Return the (X, Y) coordinate for the center point of the cell that contains the specified text.  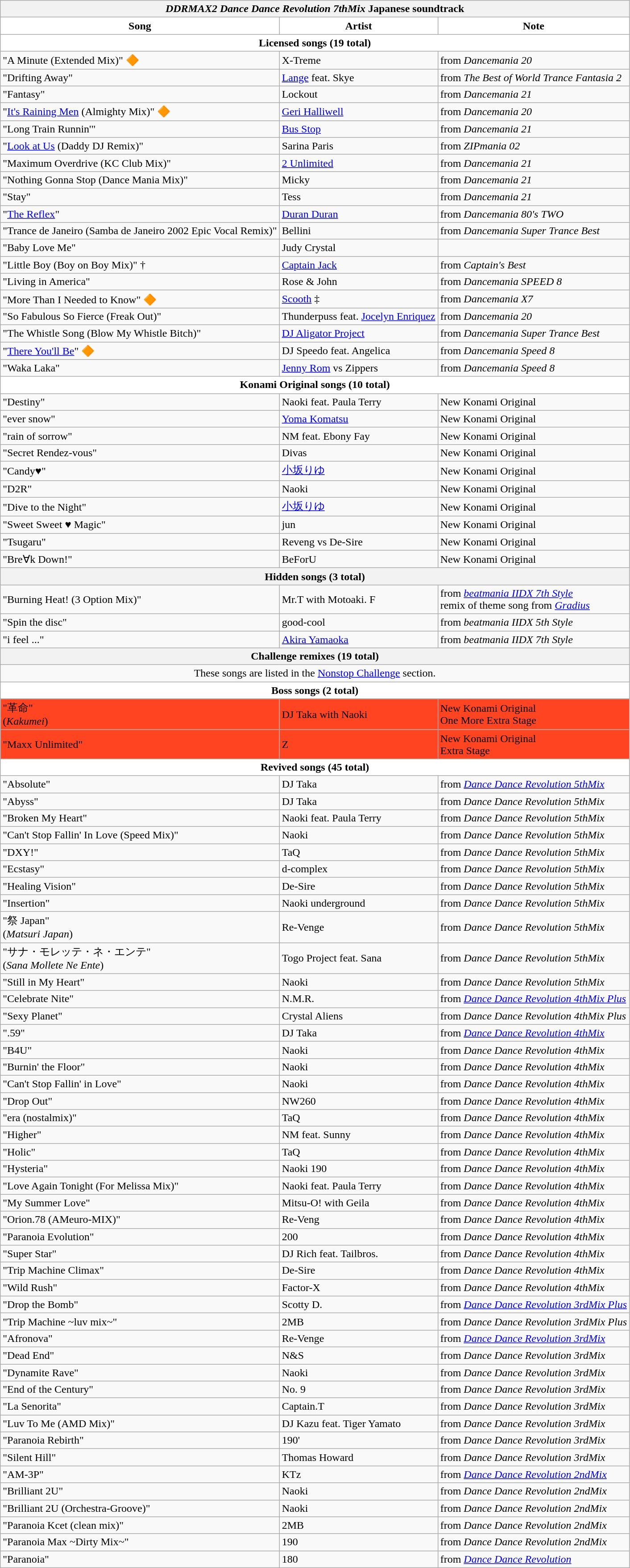
Duran Duran (359, 214)
200 (359, 1237)
"End of the Century" (140, 1390)
Bellini (359, 231)
"Trip Machine ~luv mix~" (140, 1321)
DJ Aligator Project (359, 333)
"Ecstasy" (140, 869)
"It's Raining Men (Almighty Mix)" 🔶 (140, 112)
"Paranoia Kcet (clean mix)" (140, 1525)
"Fantasy" (140, 95)
Z (359, 744)
Captain Jack (359, 265)
"Absolute" (140, 784)
New Konami OriginalOne More Extra Stage (534, 714)
"Living in America" (140, 282)
"Broken My Heart" (140, 818)
"Secret Rendez-vous" (140, 453)
"Holic" (140, 1152)
from beatmania IIDX 5th Style (534, 622)
"Wild Rush" (140, 1287)
DJ Speedo feat. Angelica (359, 351)
from beatmania IIDX 7th Style (534, 639)
Togo Project feat. Sana (359, 958)
"rain of sorrow" (140, 436)
Akira Yamaoka (359, 639)
from The Best of World Trance Fantasia 2 (534, 77)
from Dancemania SPEED 8 (534, 282)
"Dead End" (140, 1355)
Mr.T with Motoaki. F (359, 599)
Challenge remixes (19 total) (315, 656)
DJ Kazu feat. Tiger Yamato (359, 1424)
New Konami OriginalExtra Stage (534, 744)
"Silent Hill" (140, 1457)
"The Whistle Song (Blow My Whistle Bitch)" (140, 333)
"Little Boy (Boy on Boy Mix)" † (140, 265)
"Waka Laka" (140, 368)
Sarina Paris (359, 146)
"Still in My Heart" (140, 982)
DJ Rich feat. Tailbros. (359, 1254)
"Hysteria" (140, 1169)
Mitsu-O! with Geila (359, 1203)
Rose & John (359, 282)
Artist (359, 26)
"Bre∀k Down!" (140, 559)
Revived songs (45 total) (315, 767)
"Luv To Me (AMD Mix)" (140, 1424)
"Spin the disc" (140, 622)
"Paranoia Evolution" (140, 1237)
Lange feat. Skye (359, 77)
Scooth ‡ (359, 299)
Captain.T (359, 1407)
"Can't Stop Fallin' In Love (Speed Mix)" (140, 835)
X-Treme (359, 60)
Note (534, 26)
"The Reflex" (140, 214)
Yoma Komatsu (359, 419)
"D2R" (140, 489)
"Brilliant 2U" (140, 1491)
"Sexy Planet" (140, 1016)
"Paranoia Rebirth" (140, 1440)
"Burnin' the Floor" (140, 1067)
Divas (359, 453)
Song (140, 26)
DDRMAX2 Dance Dance Revolution 7thMix Japanese soundtrack (315, 9)
190 (359, 1542)
from Dancemania 80's TWO (534, 214)
"Celebrate Nite" (140, 999)
"era (nostalmix)" (140, 1118)
"Burning Heat! (3 Option Mix)" (140, 599)
"More Than I Needed to Know" 🔶 (140, 299)
"DXY!" (140, 852)
N.M.R. (359, 999)
"Look at Us (Daddy DJ Remix)" (140, 146)
"A Minute (Extended Mix)" 🔶 (140, 60)
2 Unlimited (359, 163)
Reveng vs De-Sire (359, 542)
"Brilliant 2U (Orchestra-Groove)" (140, 1508)
NW260 (359, 1101)
"Abyss" (140, 801)
Naoki underground (359, 903)
"Nothing Gonna Stop (Dance Mania Mix)" (140, 180)
from Captain's Best (534, 265)
good-cool (359, 622)
NM feat. Ebony Fay (359, 436)
"Drop Out" (140, 1101)
"Tsugaru" (140, 542)
from Dance Dance Revolution (534, 1559)
"Baby Love Me" (140, 248)
"サナ・モレッテ・ネ・エンテ"(Sana Mollete Ne Ente) (140, 958)
190' (359, 1440)
Lockout (359, 95)
from ZIPmania 02 (534, 146)
"Dynamite Rave" (140, 1372)
180 (359, 1559)
"Long Train Runnin'" (140, 129)
from beatmania IIDX 7th Styleremix of theme song from Gradius (534, 599)
Crystal Aliens (359, 1016)
DJ Taka with Naoki (359, 714)
"So Fabulous So Fierce (Freak Out)" (140, 316)
"Super Star" (140, 1254)
Hidden songs (3 total) (315, 576)
"Sweet Sweet ♥ Magic" (140, 525)
"Drop the Bomb" (140, 1304)
"Destiny" (140, 402)
These songs are listed in the Nonstop Challenge section. (315, 673)
Licensed songs (19 total) (315, 43)
"My Summer Love" (140, 1203)
"AM-3P" (140, 1474)
"La Senorita" (140, 1407)
Factor-X (359, 1287)
"Afronova" (140, 1338)
NM feat. Sunny (359, 1135)
"Candy♥" (140, 471)
BeForU (359, 559)
"Can't Stop Fallin' in Love" (140, 1084)
Judy Crystal (359, 248)
Micky (359, 180)
"Drifting Away" (140, 77)
Tess (359, 197)
"Higher" (140, 1135)
"Dive to the Night" (140, 507)
"Paranoia Max ~Dirty Mix~" (140, 1542)
"There You'll Be" 🔶 (140, 351)
"B4U" (140, 1050)
"Stay" (140, 197)
"革命"(Kakumei) (140, 714)
Bus Stop (359, 129)
from Dancemania X7 (534, 299)
"i feel ..." (140, 639)
Boss songs (2 total) (315, 690)
"Maxx Unlimited" (140, 744)
"祭 Japan"(Matsuri Japan) (140, 927)
N&S (359, 1355)
jun (359, 525)
Geri Halliwell (359, 112)
"Insertion" (140, 903)
Thunderpuss feat. Jocelyn Enriquez (359, 316)
Re-Veng (359, 1220)
Konami Original songs (10 total) (315, 385)
"Orion.78 (AMeuro-MIX)" (140, 1220)
Scotty D. (359, 1304)
"Trance de Janeiro (Samba de Janeiro 2002 Epic Vocal Remix)" (140, 231)
"Love Again Tonight (For Melissa Mix)" (140, 1186)
Jenny Rom vs Zippers (359, 368)
"Maximum Overdrive (KC Club Mix)" (140, 163)
d-complex (359, 869)
Naoki 190 (359, 1169)
No. 9 (359, 1390)
"ever snow" (140, 419)
"Trip Machine Climax" (140, 1271)
"Healing Vision" (140, 886)
KTz (359, 1474)
".59" (140, 1033)
"Paranoia" (140, 1559)
Thomas Howard (359, 1457)
